Identify which cell holds the provided text, then report its [x, y] central coordinate. 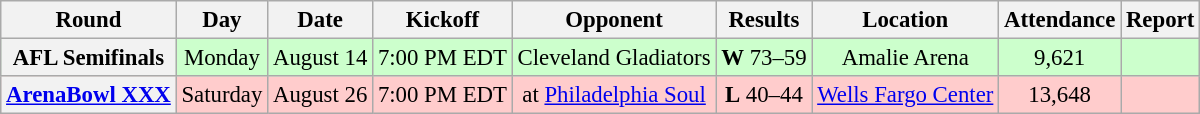
Kickoff [443, 20]
AFL Semifinals [88, 58]
August 26 [320, 95]
Results [764, 20]
August 14 [320, 58]
13,648 [1060, 95]
W 73–59 [764, 58]
Cleveland Gladiators [614, 58]
Opponent [614, 20]
L 40–44 [764, 95]
9,621 [1060, 58]
Round [88, 20]
Saturday [222, 95]
Amalie Arena [906, 58]
Report [1160, 20]
Monday [222, 58]
at Philadelphia Soul [614, 95]
Wells Fargo Center [906, 95]
ArenaBowl XXX [88, 95]
Location [906, 20]
Attendance [1060, 20]
Date [320, 20]
Day [222, 20]
